Return [x, y] of the center of cell containing provided text 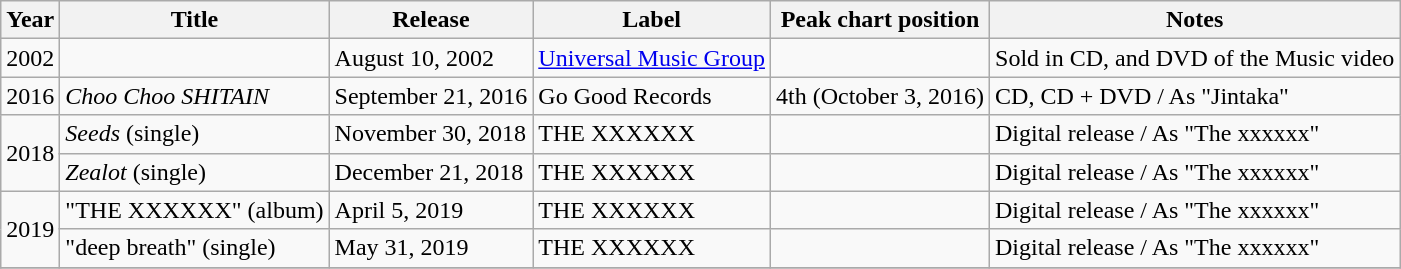
2019 [30, 229]
Title [194, 20]
2002 [30, 58]
September 21, 2016 [431, 96]
"THE XXXXXX" (album) [194, 210]
Peak chart position [880, 20]
May 31, 2019 [431, 248]
Release [431, 20]
2018 [30, 153]
Seeds (single) [194, 134]
Notes [1195, 20]
Zealot (single) [194, 172]
Choo Choo SHITAIN [194, 96]
November 30, 2018 [431, 134]
Year [30, 20]
Sold in CD, and DVD of the Music video [1195, 58]
December 21, 2018 [431, 172]
"deep breath" (single) [194, 248]
Go Good Records [652, 96]
CD, CD + DVD / As "Jintaka" [1195, 96]
April 5, 2019 [431, 210]
Universal Music Group [652, 58]
2016 [30, 96]
4th (October 3, 2016) [880, 96]
August 10, 2002 [431, 58]
Label [652, 20]
